Detect which cell encompasses the target text, then output its (x, y) center coordinate. 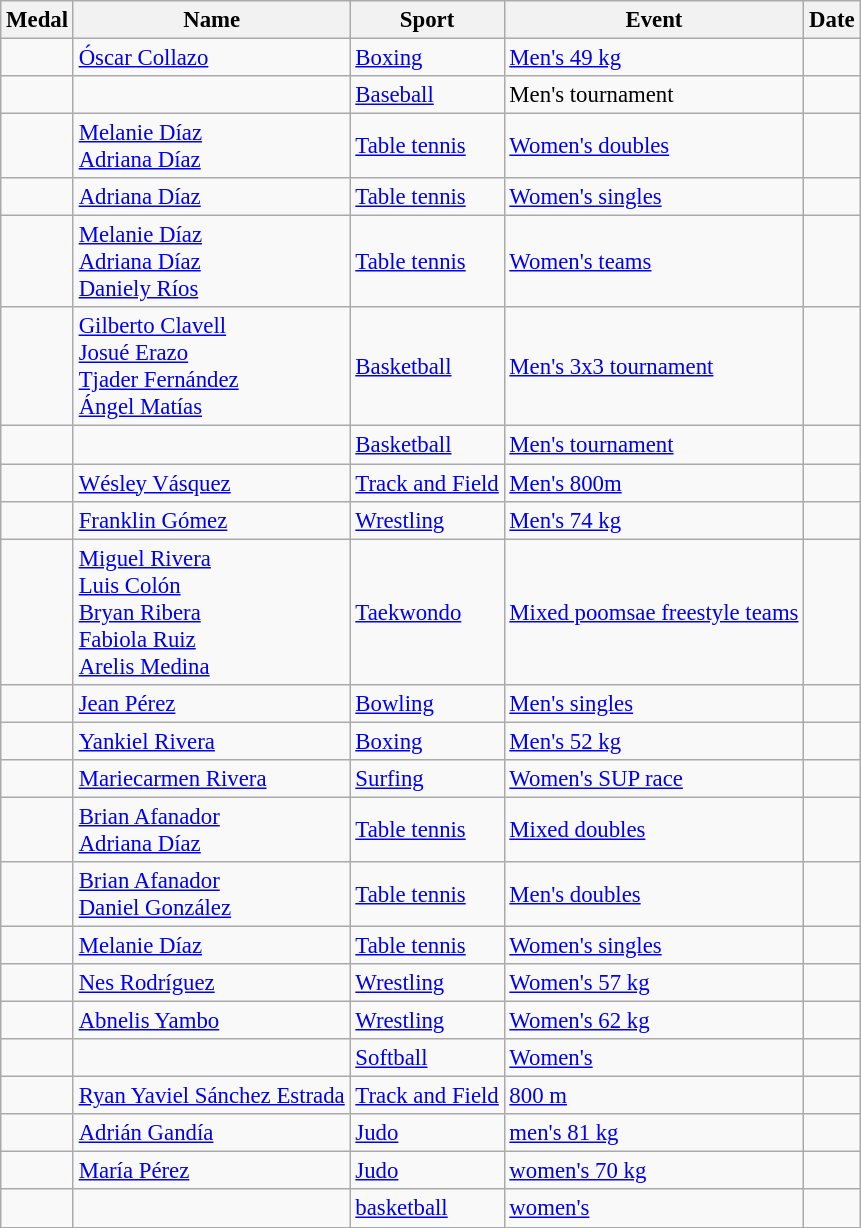
Abnelis Yambo (212, 1021)
Taekwondo (427, 612)
Sport (427, 20)
Mixed poomsae freestyle teams (654, 612)
basketball (427, 1209)
Adriana Díaz (212, 197)
Gilberto ClavellJosué ErazoTjader FernándezÁngel Matías (212, 368)
Brian AfanadorAdriana Díaz (212, 830)
women's (654, 1209)
Nes Rodríguez (212, 983)
800 m (654, 1096)
Women's SUP race (654, 779)
Women's 62 kg (654, 1021)
Mixed doubles (654, 830)
Ryan Yaviel Sánchez Estrada (212, 1096)
Jean Pérez (212, 703)
Melanie Díaz (212, 945)
Medal (38, 20)
men's 81 kg (654, 1133)
Melanie DíazAdriana Díaz (212, 146)
Date (832, 20)
Baseball (427, 95)
Women's (654, 1058)
Yankiel Rivera (212, 741)
Franklin Gómez (212, 520)
Men's singles (654, 703)
Men's 49 kg (654, 58)
Bowling (427, 703)
Softball (427, 1058)
Miguel RiveraLuis ColónBryan RiberaFabiola RuizArelis Medina (212, 612)
Women's doubles (654, 146)
Women's teams (654, 262)
Wésley Vásquez (212, 483)
Brian AfanadorDaniel González (212, 894)
Adrián Gandía (212, 1133)
Name (212, 20)
Men's 3x3 tournament (654, 368)
Melanie DíazAdriana DíazDaniely Ríos (212, 262)
Men's 800m (654, 483)
Men's 74 kg (654, 520)
María Pérez (212, 1171)
Men's 52 kg (654, 741)
Surfing (427, 779)
Event (654, 20)
Mariecarmen Rivera (212, 779)
Women's 57 kg (654, 983)
women's 70 kg (654, 1171)
Men's doubles (654, 894)
Óscar Collazo (212, 58)
